Locate the cell with the specified text and output its [X, Y] center coordinate. 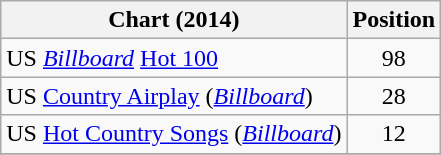
US Hot Country Songs (Billboard) [174, 134]
12 [394, 134]
Chart (2014) [174, 20]
28 [394, 96]
98 [394, 58]
Position [394, 20]
US Billboard Hot 100 [174, 58]
US Country Airplay (Billboard) [174, 96]
